Scan for the cell matching the given text and deliver its (X, Y) coordinate at center. 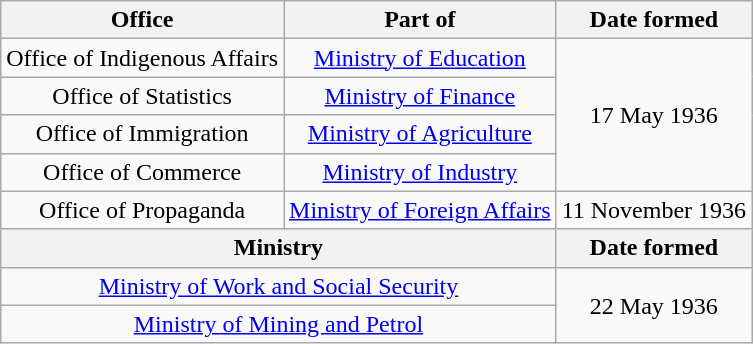
Office of Indigenous Affairs (142, 58)
Ministry of Mining and Petrol (278, 324)
Office of Propaganda (142, 210)
Ministry (278, 248)
Office of Statistics (142, 96)
22 May 1936 (654, 305)
Office (142, 20)
Ministry of Industry (420, 172)
Ministry of Foreign Affairs (420, 210)
Ministry of Education (420, 58)
Ministry of Finance (420, 96)
Ministry of Work and Social Security (278, 286)
Office of Immigration (142, 134)
Ministry of Agriculture (420, 134)
Part of (420, 20)
17 May 1936 (654, 115)
Office of Commerce (142, 172)
11 November 1936 (654, 210)
